Identify which cell holds the provided text, then report its (x, y) central coordinate. 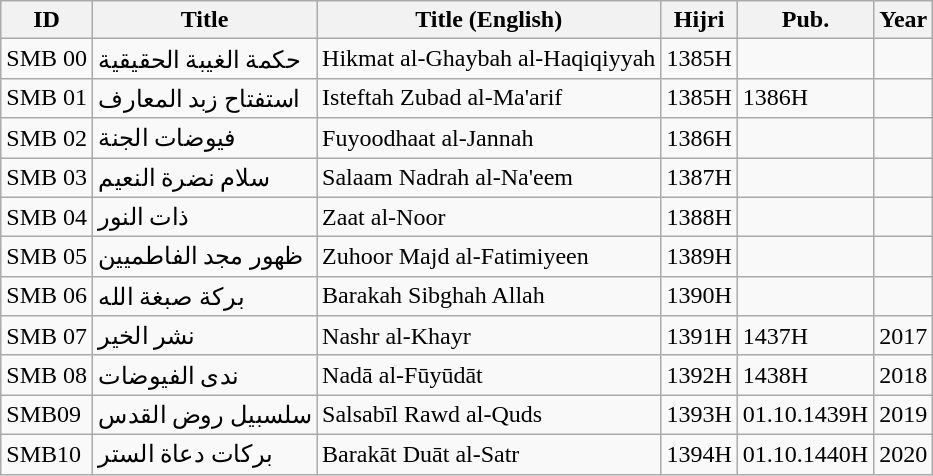
1392H (699, 375)
ID (47, 20)
1388H (699, 217)
SMB 01 (47, 98)
SMB10 (47, 454)
1390H (699, 296)
Barakah Sibghah Allah (489, 296)
ذات النور (205, 217)
1387H (699, 178)
Nashr al-Khayr (489, 336)
Zaat al-Noor (489, 217)
1391H (699, 336)
Hijri (699, 20)
1393H (699, 415)
SMB09 (47, 415)
Salsabīl Rawd al-Quds (489, 415)
Pub. (805, 20)
Isteftah Zubad al-Ma'arif (489, 98)
2019 (904, 415)
Nadā al-Fūyūdāt (489, 375)
سلسبيل روض القدس (205, 415)
SMB 05 (47, 257)
1394H (699, 454)
Fuyoodhaat al-Jannah (489, 138)
2018 (904, 375)
Title (205, 20)
Hikmat al-Ghaybah al-Haqiqiyyah (489, 59)
ندى الفيوضات (205, 375)
1438H (805, 375)
استفتاح زبد المعارف (205, 98)
2017 (904, 336)
Barakāt Duāt al-Satr (489, 454)
SMB 02 (47, 138)
فيوضات الجنة (205, 138)
حكمة الغيبة الحقيقية (205, 59)
بركة صبغة الله (205, 296)
2020 (904, 454)
01.10.1439H (805, 415)
SMB 06 (47, 296)
SMB 08 (47, 375)
نشر الخير (205, 336)
Salaam Nadrah al-Na'eem (489, 178)
SMB 04 (47, 217)
Year (904, 20)
سلام نضرة النعيم (205, 178)
بركات دعاة الستر (205, 454)
SMB 07 (47, 336)
ظهور مجد الفاطميين (205, 257)
01.10.1440H (805, 454)
Zuhoor Majd al-Fatimiyeen (489, 257)
Title (English) (489, 20)
SMB 03 (47, 178)
1437H (805, 336)
1389H (699, 257)
SMB 00 (47, 59)
